Return (x, y) of the center of cell containing provided text 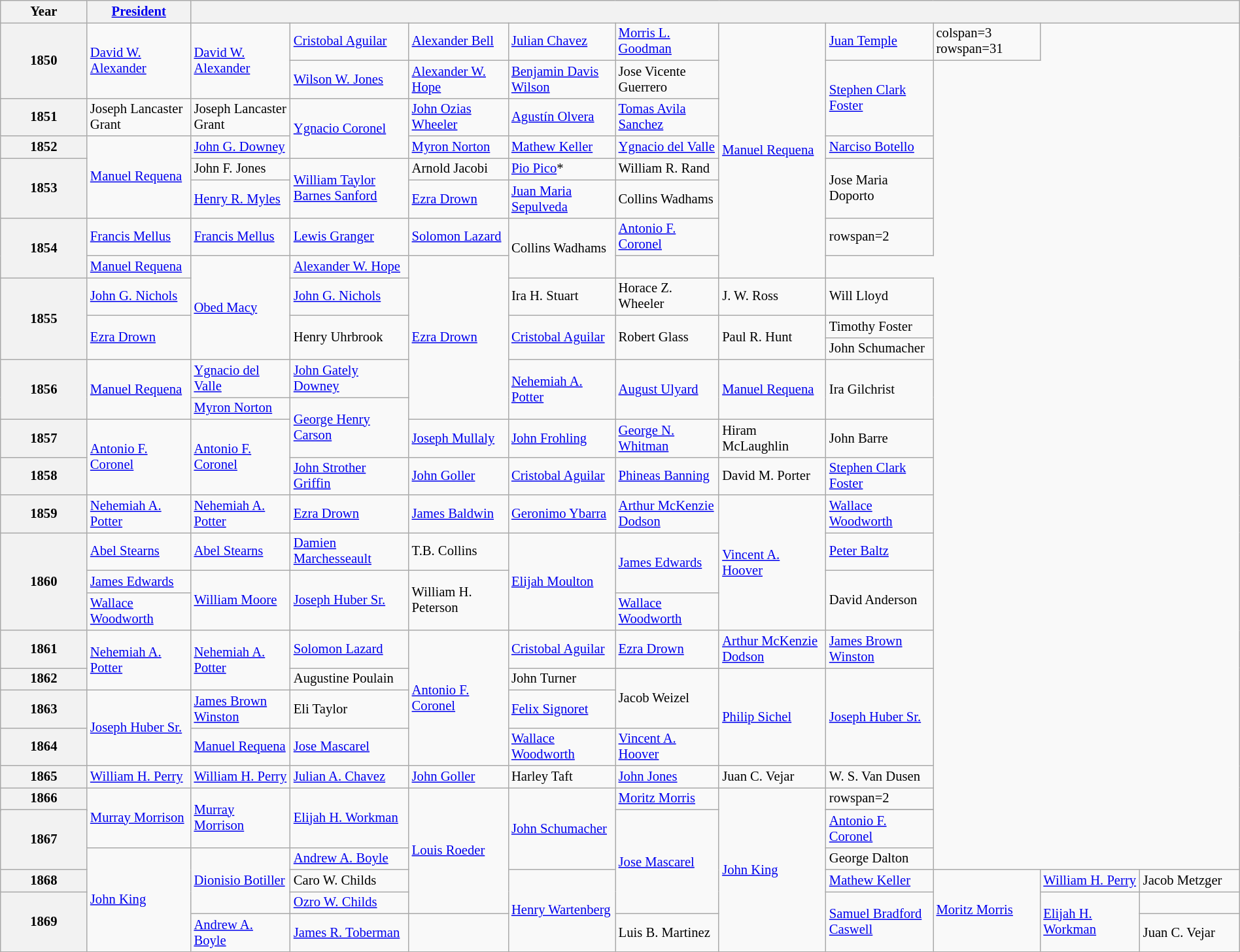
1867 (44, 840)
Narciso Botello (880, 147)
Peter Baltz (880, 551)
William H. Peterson (458, 600)
Will Lloyd (880, 296)
Year (44, 11)
Juan Temple (880, 41)
Jose Maria Doporto (880, 188)
John Ozias Wheeler (458, 117)
1862 (44, 679)
1852 (44, 147)
John F. Jones (241, 169)
T.B. Collins (458, 551)
Alexander Bell (458, 41)
Agustín Olvera (562, 117)
Morris L. Goodman (667, 41)
John Jones (667, 776)
Horace Z. Wheeler (667, 296)
Julian Chavez (562, 41)
Ira Gilchrist (880, 390)
Ira H. Stuart (562, 296)
President (139, 11)
Henry R. Myles (241, 199)
1853 (44, 188)
Paul R. Hunt (772, 337)
1864 (44, 747)
Wilson W. Jones (349, 79)
Augustine Poulain (349, 679)
1869 (44, 921)
1865 (44, 776)
Jose Vicente Guerrero (667, 79)
1866 (44, 798)
Timothy Foster (880, 326)
Henry Wartenberg (562, 910)
John Strother Griffin (349, 476)
John Frohling (562, 438)
David M. Porter (772, 476)
George Henry Carson (349, 427)
John Barre (880, 438)
Philip Sichel (772, 717)
1850 (44, 60)
William Taylor Barnes Sanford (349, 188)
John G. Downey (241, 147)
Obed Macy (241, 307)
Dionisio Botiller (241, 880)
1851 (44, 117)
Benjamin Davis Wilson (562, 79)
Samuel Bradford Caswell (880, 921)
1857 (44, 438)
Elijah Moulton (562, 581)
W. S. Van Dusen (880, 776)
1859 (44, 513)
J. W. Ross (772, 296)
Caro W. Childs (349, 881)
James Baldwin (458, 513)
Harley Taft (562, 776)
Jacob Weizel (667, 698)
1868 (44, 881)
John Gately Downey (349, 379)
Julian A. Chavez (349, 776)
Hiram McLaughlin (772, 438)
William R. Rand (667, 169)
Henry Uhrbrook (349, 337)
1855 (44, 318)
Pio Pico* (562, 169)
James R. Toberman (349, 932)
1858 (44, 476)
1863 (44, 709)
August Ulyard (667, 390)
George N. Whitman (667, 438)
Phineas Banning (667, 476)
Juan Maria Sepulveda (562, 199)
John Turner (562, 679)
1854 (44, 248)
Eli Taylor (349, 709)
Tomas Avila Sanchez (667, 117)
Louis Roeder (458, 850)
George Dalton (880, 858)
William Moore (241, 600)
1856 (44, 390)
Joseph Mullaly (458, 438)
Robert Glass (667, 337)
Geronimo Ybarra (562, 513)
Ygnacio Coronel (349, 128)
Damien Marchesseault (349, 551)
Jacob Metzger (1190, 881)
colspan=3 rowspan=31 (987, 41)
1860 (44, 581)
Arnold Jacobi (458, 169)
David Anderson (880, 600)
Ozro W. Childs (349, 902)
Luis B. Martinez (667, 932)
Felix Signoret (562, 709)
Lewis Granger (349, 237)
1861 (44, 649)
